Find where the given text appears and provide that cell's center as (X, Y) coordinate. 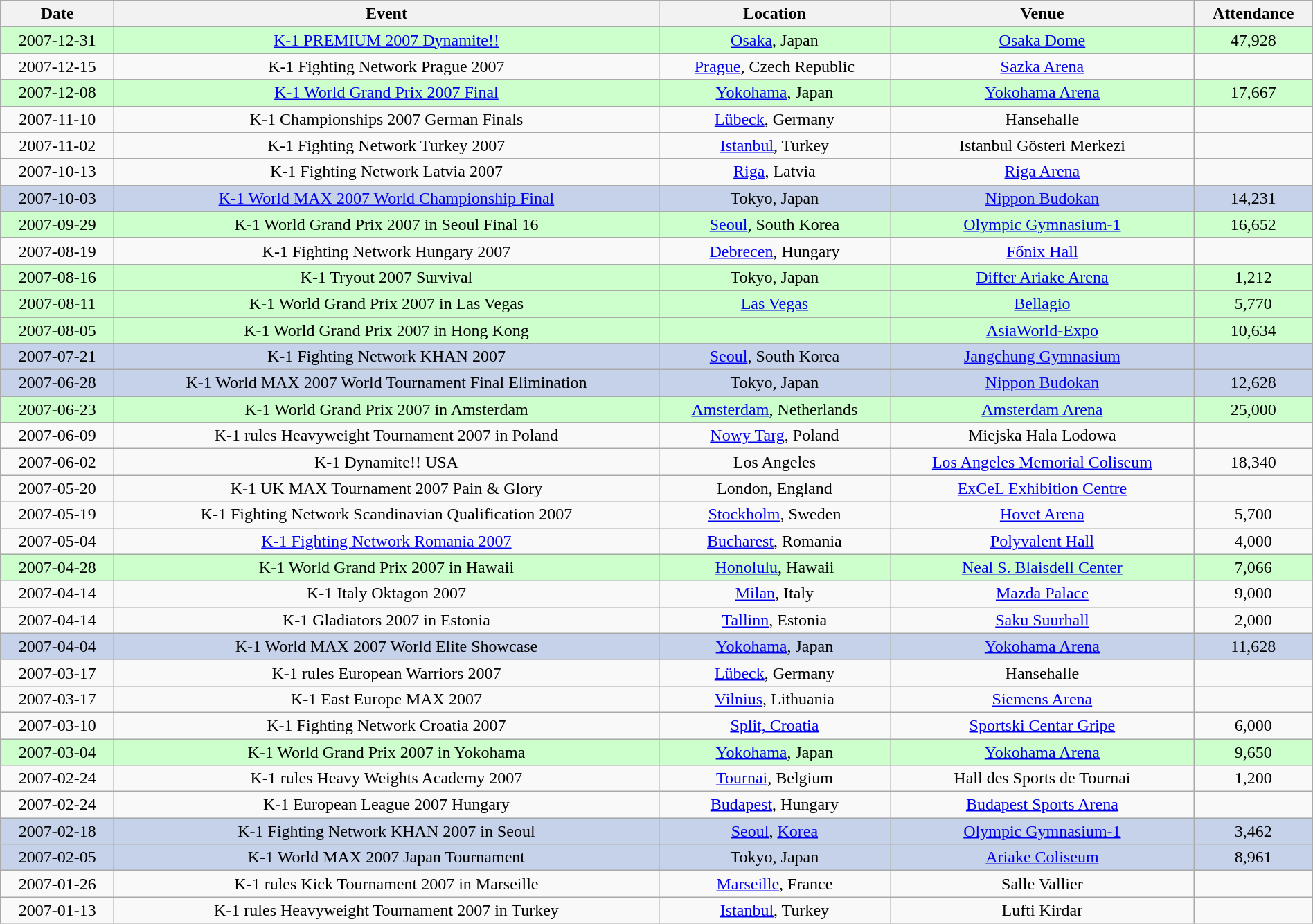
2007-02-05 (57, 858)
2007-05-19 (57, 515)
4,000 (1253, 541)
K-1 Fighting Network KHAN 2007 (386, 357)
Marseille, France (774, 884)
K-1 Tryout 2007 Survival (386, 277)
K-1 Italy Oktagon 2007 (386, 594)
Los Angeles (774, 462)
12,628 (1253, 383)
Split, Croatia (774, 725)
Tallinn, Estonia (774, 620)
K-1 Dynamite!! USA (386, 462)
ExCeL Exhibition Centre (1042, 488)
Honolulu, Hawaii (774, 567)
K-1 UK MAX Tournament 2007 Pain & Glory (386, 488)
2007-08-16 (57, 277)
2007-11-10 (57, 119)
K-1 World MAX 2007 World Tournament Final Elimination (386, 383)
Sazka Arena (1042, 66)
Miejska Hala Lodowa (1042, 436)
Los Angeles Memorial Coliseum (1042, 462)
2007-09-29 (57, 224)
Riga, Latvia (774, 172)
Nowy Targ, Poland (774, 436)
7,066 (1253, 567)
2007-12-15 (57, 66)
K-1 Fighting Network Croatia 2007 (386, 725)
5,700 (1253, 515)
Neal S. Blaisdell Center (1042, 567)
Bellagio (1042, 303)
K-1 World MAX 2007 Japan Tournament (386, 858)
AsiaWorld-Expo (1042, 330)
11,628 (1253, 646)
K-1 Gladiators 2007 in Estonia (386, 620)
Bucharest, Romania (774, 541)
Differ Ariake Arena (1042, 277)
2007-05-20 (57, 488)
1,212 (1253, 277)
2007-12-31 (57, 40)
K-1 PREMIUM 2007 Dynamite!! (386, 40)
Tournai, Belgium (774, 779)
Las Vegas (774, 303)
2007-06-02 (57, 462)
Seoul, Korea (774, 831)
Budapest Sports Arena (1042, 805)
K-1 rules Heavyweight Tournament 2007 in Poland (386, 436)
K-1 World Grand Prix 2007 in Yokohama (386, 752)
2007-08-05 (57, 330)
K-1 World MAX 2007 World Elite Showcase (386, 646)
Stockholm, Sweden (774, 515)
K-1 World Grand Prix 2007 in Las Vegas (386, 303)
K-1 rules Heavy Weights Academy 2007 (386, 779)
2007-08-19 (57, 251)
K-1 World Grand Prix 2007 in Hawaii (386, 567)
K-1 Championships 2007 German Finals (386, 119)
10,634 (1253, 330)
2007-06-23 (57, 409)
2007-11-02 (57, 145)
14,231 (1253, 198)
Osaka, Japan (774, 40)
5,770 (1253, 303)
K-1 Fighting Network Romania 2007 (386, 541)
Polyvalent Hall (1042, 541)
K-1 World MAX 2007 World Championship Final (386, 198)
K-1 European League 2007 Hungary (386, 805)
17,667 (1253, 93)
2007-12-08 (57, 93)
Mazda Palace (1042, 594)
2007-08-11 (57, 303)
2007-04-28 (57, 567)
K-1 World Grand Prix 2007 in Hong Kong (386, 330)
Sportski Centar Gripe (1042, 725)
2007-01-26 (57, 884)
K-1 World Grand Prix 2007 in Seoul Final 16 (386, 224)
K-1 Fighting Network Turkey 2007 (386, 145)
Hall des Sports de Tournai (1042, 779)
K-1 World Grand Prix 2007 Final (386, 93)
Budapest, Hungary (774, 805)
Attendance (1253, 14)
1,200 (1253, 779)
2007-06-28 (57, 383)
K-1 Fighting Network Hungary 2007 (386, 251)
K-1 rules Kick Tournament 2007 in Marseille (386, 884)
2007-03-04 (57, 752)
Location (774, 14)
Saku Suurhall (1042, 620)
K-1 Fighting Network Prague 2007 (386, 66)
9,650 (1253, 752)
K-1 Fighting Network Latvia 2007 (386, 172)
Amsterdam, Netherlands (774, 409)
2007-03-10 (57, 725)
2007-07-21 (57, 357)
Istanbul Gösteri Merkezi (1042, 145)
Date (57, 14)
2007-06-09 (57, 436)
9,000 (1253, 594)
K-1 World Grand Prix 2007 in Amsterdam (386, 409)
Amsterdam Arena (1042, 409)
London, England (774, 488)
Hovet Arena (1042, 515)
K-1 Fighting Network Scandinavian Qualification 2007 (386, 515)
6,000 (1253, 725)
K-1 East Europe MAX 2007 (386, 699)
Debrecen, Hungary (774, 251)
Prague, Czech Republic (774, 66)
Jangchung Gymnasium (1042, 357)
3,462 (1253, 831)
18,340 (1253, 462)
Siemens Arena (1042, 699)
Lufti Kirdar (1042, 910)
K-1 rules Heavyweight Tournament 2007 in Turkey (386, 910)
Event (386, 14)
Ariake Coliseum (1042, 858)
2007-01-13 (57, 910)
8,961 (1253, 858)
2007-02-18 (57, 831)
Venue (1042, 14)
Milan, Italy (774, 594)
2007-04-04 (57, 646)
Vilnius, Lithuania (774, 699)
Osaka Dome (1042, 40)
K-1 Fighting Network KHAN 2007 in Seoul (386, 831)
47,928 (1253, 40)
16,652 (1253, 224)
2007-10-13 (57, 172)
2007-05-04 (57, 541)
25,000 (1253, 409)
2007-10-03 (57, 198)
2,000 (1253, 620)
K-1 rules European Warriors 2007 (386, 673)
Főnix Hall (1042, 251)
Salle Vallier (1042, 884)
Riga Arena (1042, 172)
